Find where the given text appears and provide that cell's center as (X, Y) coordinate. 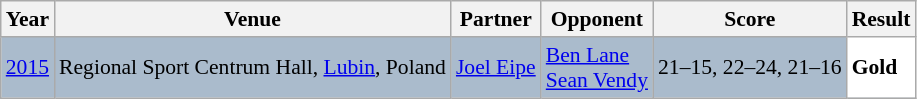
Score (750, 19)
Partner (496, 19)
Regional Sport Centrum Hall, Lubin, Poland (252, 68)
Result (882, 19)
Venue (252, 19)
Ben Lane Sean Vendy (597, 68)
Year (28, 19)
Joel Eipe (496, 68)
2015 (28, 68)
Opponent (597, 19)
21–15, 22–24, 21–16 (750, 68)
Gold (882, 68)
